Search for the cell housing the specified text and yield its (X, Y) center coordinate. 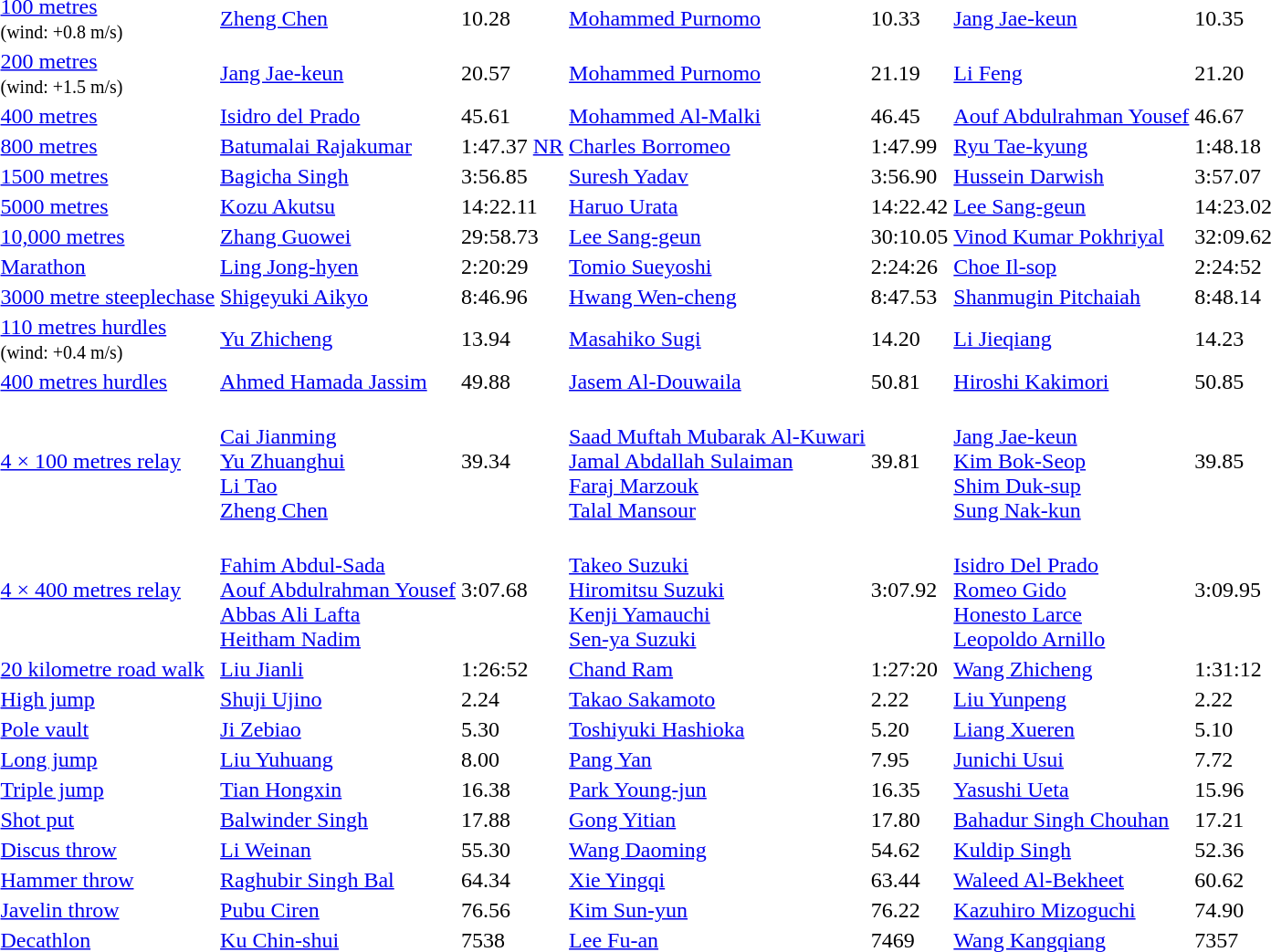
Saad Muftah Mubarak Al-KuwariJamal Abdallah SulaimanFaraj MarzoukTalal Mansour (718, 461)
13.94 (513, 340)
1:26:52 (513, 669)
Tomio Sueyoshi (718, 267)
Liu Yuhuang (338, 759)
Liang Xueren (1072, 729)
14:22.11 (513, 206)
Li Weinan (338, 850)
64.34 (513, 880)
2.24 (513, 699)
Jang Jae-keunKim Bok-SeopShim Duk-supSung Nak-kun (1072, 461)
Raghubir Singh Bal (338, 880)
3:56.85 (513, 176)
1:27:20 (909, 669)
76.56 (513, 910)
Tian Hongxin (338, 790)
2:20:29 (513, 267)
Hwang Wen-cheng (718, 297)
Kim Sun-yun (718, 910)
30:10.05 (909, 236)
Xie Yingqi (718, 880)
49.88 (513, 382)
Balwinder Singh (338, 820)
2.22 (909, 699)
1:47.37 NR (513, 146)
3:56.90 (909, 176)
8:47.53 (909, 297)
Mohammed Purnomo (718, 73)
Bagicha Singh (338, 176)
29:58.73 (513, 236)
Kazuhiro Mizoguchi (1072, 910)
16.38 (513, 790)
Liu Yunpeng (1072, 699)
Bahadur Singh Chouhan (1072, 820)
Toshiyuki Hashioka (718, 729)
Mohammed Al-Malki (718, 116)
Choe Il-sop (1072, 267)
2:24:26 (909, 267)
Shanmugin Pitchaiah (1072, 297)
Yasushi Ueta (1072, 790)
8.00 (513, 759)
8:46.96 (513, 297)
55.30 (513, 850)
39.81 (909, 461)
Masahiko Sugi (718, 340)
14:22.42 (909, 206)
Ahmed Hamada Jassim (338, 382)
Junichi Usui (1072, 759)
14.20 (909, 340)
5.20 (909, 729)
63.44 (909, 880)
76.22 (909, 910)
Kozu Akutsu (338, 206)
3:07.92 (909, 590)
7.95 (909, 759)
Ji Zebiao (338, 729)
Jasem Al-Douwaila (718, 382)
Kuldip Singh (1072, 850)
Pubu Ciren (338, 910)
17.88 (513, 820)
Li Jieqiang (1072, 340)
16.35 (909, 790)
Isidro del Prado (338, 116)
5.30 (513, 729)
Vinod Kumar Pokhriyal (1072, 236)
Gong Yitian (718, 820)
17.80 (909, 820)
Chand Ram (718, 669)
Shigeyuki Aikyo (338, 297)
Aouf Abdulrahman Yousef (1072, 116)
Takeo SuzukiHiromitsu SuzukiKenji YamauchiSen-ya Suzuki (718, 590)
Ryu Tae-kyung (1072, 146)
Wang Daoming (718, 850)
Charles Borromeo (718, 146)
50.81 (909, 382)
Wang Zhicheng (1072, 669)
Batumalai Rajakumar (338, 146)
Zhang Guowei (338, 236)
Cai JianmingYu ZhuanghuiLi TaoZheng Chen (338, 461)
Pang Yan (718, 759)
Shuji Ujino (338, 699)
20.57 (513, 73)
39.34 (513, 461)
45.61 (513, 116)
21.19 (909, 73)
Park Young-jun (718, 790)
Hiroshi Kakimori (1072, 382)
Hussein Darwish (1072, 176)
3:07.68 (513, 590)
46.45 (909, 116)
Yu Zhicheng (338, 340)
Suresh Yadav (718, 176)
Fahim Abdul-SadaAouf Abdulrahman YousefAbbas Ali LaftaHeitham Nadim (338, 590)
Liu Jianli (338, 669)
Ling Jong-hyen (338, 267)
Takao Sakamoto (718, 699)
Waleed Al-Bekheet (1072, 880)
Jang Jae-keun (338, 73)
1:47.99 (909, 146)
Li Feng (1072, 73)
Isidro Del PradoRomeo GidoHonesto LarceLeopoldo Arnillo (1072, 590)
Haruo Urata (718, 206)
54.62 (909, 850)
